Identify which cell holds the provided text, then report its [X, Y] central coordinate. 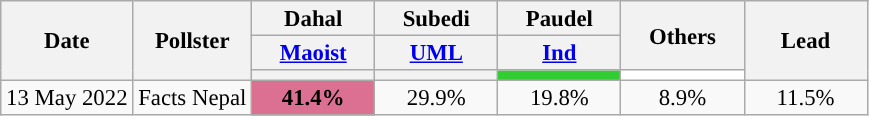
41.4% [314, 98]
Others [682, 36]
11.5% [806, 98]
Pollster [192, 41]
Facts Nepal [192, 98]
Lead [806, 41]
Dahal [314, 18]
Paudel [560, 18]
Date [67, 41]
Maoist [314, 54]
Ind [560, 54]
8.9% [682, 98]
29.9% [436, 98]
19.8% [560, 98]
13 May 2022 [67, 98]
Subedi [436, 18]
UML [436, 54]
